Provide the (x, y) coordinate of the cell's center where the given text is located.  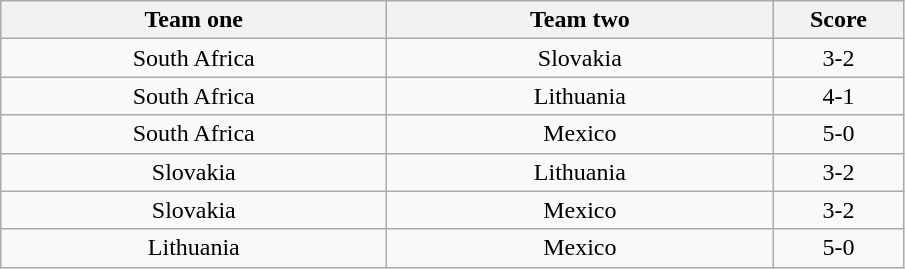
Score (838, 20)
Team one (194, 20)
Team two (580, 20)
4-1 (838, 96)
